Detect which cell encompasses the target text, then output its [X, Y] center coordinate. 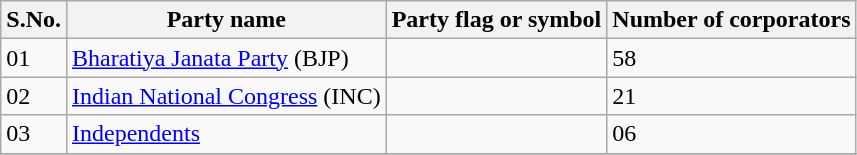
Party name [226, 20]
Number of corporators [732, 20]
Indian National Congress (INC) [226, 96]
03 [34, 134]
02 [34, 96]
21 [732, 96]
S.No. [34, 20]
01 [34, 58]
Independents [226, 134]
58 [732, 58]
Bharatiya Janata Party (BJP) [226, 58]
06 [732, 134]
Party flag or symbol [496, 20]
